Pinpoint the cell where the given text exists, returning its [X, Y] midpoint coordinate. 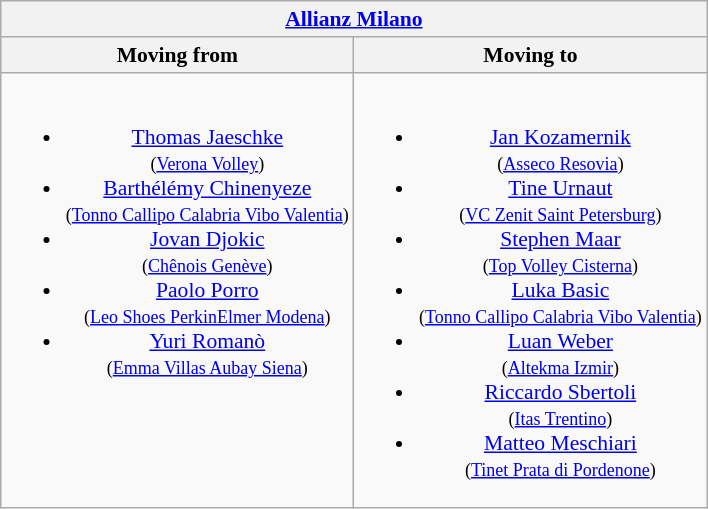
Moving from [178, 55]
Moving to [530, 55]
Allianz Milano [354, 19]
